Return the [x, y] coordinate for the center point of the cell that contains the specified text.  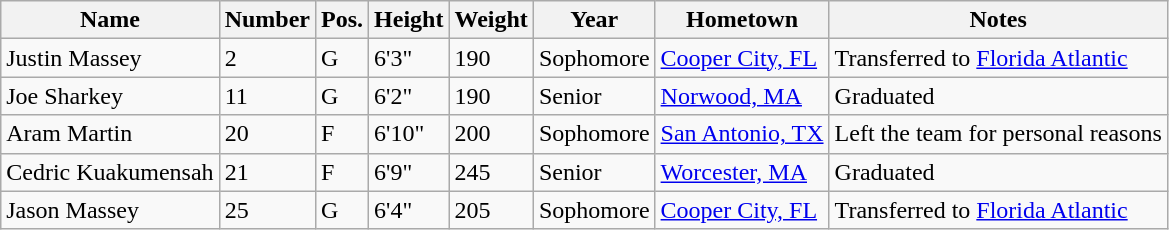
25 [267, 210]
205 [491, 210]
Name [110, 20]
Year [594, 20]
Weight [491, 20]
6'9" [409, 172]
Aram Martin [110, 134]
Hometown [742, 20]
Joe Sharkey [110, 96]
Number [267, 20]
Left the team for personal reasons [998, 134]
Norwood, MA [742, 96]
Cedric Kuakumensah [110, 172]
San Antonio, TX [742, 134]
Notes [998, 20]
6'4" [409, 210]
Pos. [342, 20]
6'3" [409, 58]
2 [267, 58]
20 [267, 134]
11 [267, 96]
Height [409, 20]
21 [267, 172]
6'10" [409, 134]
200 [491, 134]
Justin Massey [110, 58]
245 [491, 172]
6'2" [409, 96]
Jason Massey [110, 210]
Worcester, MA [742, 172]
